Detect which cell encompasses the target text, then output its (x, y) center coordinate. 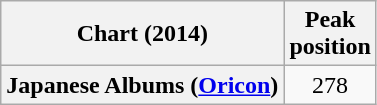
Chart (2014) (142, 34)
Peak position (330, 34)
278 (330, 85)
Japanese Albums (Oricon) (142, 85)
